Determine the (X, Y) coordinate at the center of the cell enclosing the given text.  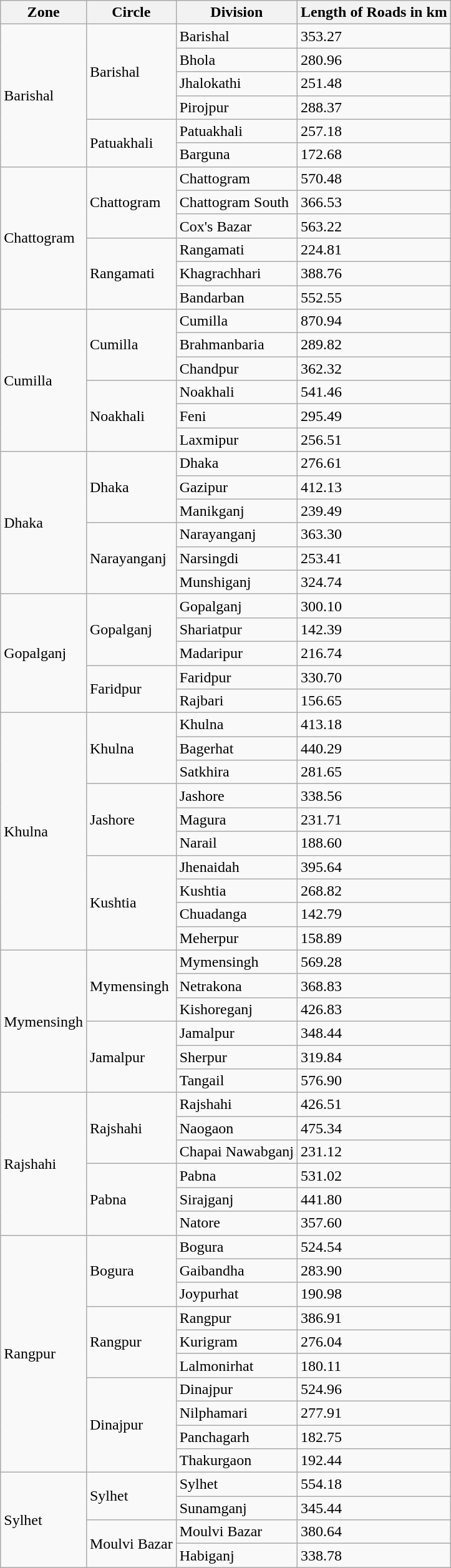
Jhalokathi (236, 84)
283.90 (374, 1270)
570.48 (374, 178)
Rajbari (236, 701)
362.32 (374, 369)
554.18 (374, 1484)
Gaibandha (236, 1270)
531.02 (374, 1176)
172.68 (374, 155)
Feni (236, 416)
Narail (236, 843)
870.94 (374, 321)
Chuadanga (236, 914)
Shariatpur (236, 629)
Sirajganj (236, 1199)
475.34 (374, 1128)
353.27 (374, 36)
412.13 (374, 487)
413.18 (374, 725)
380.64 (374, 1532)
Habiganj (236, 1556)
Barguna (236, 155)
Chattogram South (236, 202)
224.81 (374, 249)
276.61 (374, 463)
338.56 (374, 796)
Circle (131, 12)
357.60 (374, 1223)
324.74 (374, 582)
180.11 (374, 1365)
Length of Roads in km (374, 12)
Panchagarh (236, 1436)
541.46 (374, 392)
569.28 (374, 962)
441.80 (374, 1199)
395.64 (374, 867)
Chandpur (236, 369)
192.44 (374, 1461)
300.10 (374, 606)
524.96 (374, 1389)
Zone (44, 12)
142.39 (374, 629)
552.55 (374, 298)
Natore (236, 1223)
182.75 (374, 1436)
426.51 (374, 1105)
319.84 (374, 1057)
Cox's Bazar (236, 226)
524.54 (374, 1247)
Sunamganj (236, 1508)
Bandarban (236, 298)
253.41 (374, 558)
388.76 (374, 273)
257.18 (374, 131)
Thakurgaon (236, 1461)
158.89 (374, 938)
Naogaon (236, 1128)
563.22 (374, 226)
216.74 (374, 653)
576.90 (374, 1081)
Gazipur (236, 487)
268.82 (374, 891)
Bagerhat (236, 748)
426.83 (374, 1009)
156.65 (374, 701)
Tangail (236, 1081)
280.96 (374, 60)
348.44 (374, 1033)
363.30 (374, 535)
Munshiganj (236, 582)
Laxmipur (236, 440)
Satkhira (236, 772)
345.44 (374, 1508)
Nilphamari (236, 1413)
368.83 (374, 985)
Madaripur (236, 653)
276.04 (374, 1342)
288.37 (374, 107)
142.79 (374, 914)
386.91 (374, 1318)
440.29 (374, 748)
Division (236, 12)
289.82 (374, 345)
Khagrachhari (236, 273)
Magura (236, 820)
Lalmonirhat (236, 1365)
Chapai Nawabganj (236, 1152)
188.60 (374, 843)
277.91 (374, 1413)
Narsingdi (236, 558)
231.71 (374, 820)
Pirojpur (236, 107)
366.53 (374, 202)
Netrakona (236, 985)
Kishoreganj (236, 1009)
281.65 (374, 772)
Joypurhat (236, 1294)
Jhenaidah (236, 867)
Kurigram (236, 1342)
231.12 (374, 1152)
Manikganj (236, 511)
251.48 (374, 84)
330.70 (374, 677)
295.49 (374, 416)
Bhola (236, 60)
Brahmanbaria (236, 345)
Sherpur (236, 1057)
Meherpur (236, 938)
239.49 (374, 511)
256.51 (374, 440)
338.78 (374, 1556)
190.98 (374, 1294)
